Search for the cell housing the specified text and yield its [x, y] center coordinate. 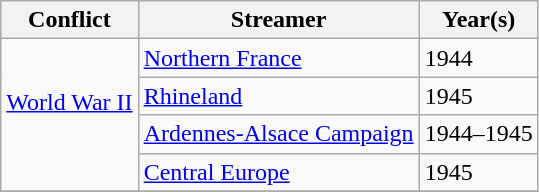
World War II [70, 115]
Ardennes-Alsace Campaign [278, 134]
Year(s) [478, 20]
Conflict [70, 20]
Streamer [278, 20]
1944 [478, 58]
1944–1945 [478, 134]
Central Europe [278, 172]
Northern France [278, 58]
Rhineland [278, 96]
